Output the [x, y] coordinate of the center of the cell containing the given text.  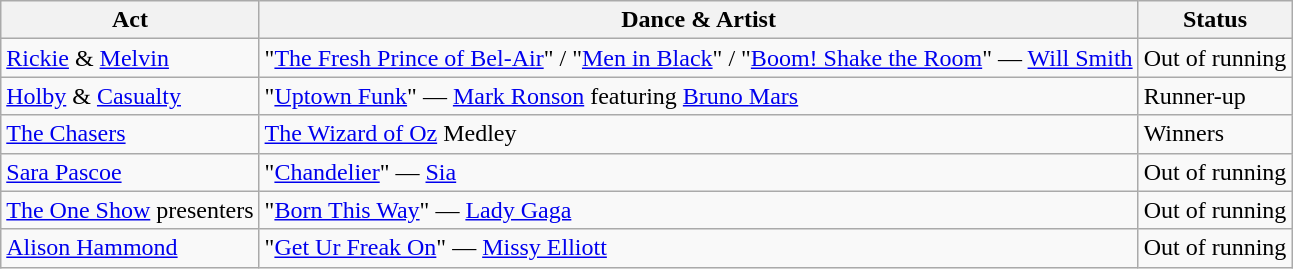
The One Show presenters [130, 210]
Dance & Artist [698, 20]
The Chasers [130, 134]
"Chandelier" — Sia [698, 172]
Winners [1215, 134]
Act [130, 20]
Runner-up [1215, 96]
"Born This Way" — Lady Gaga [698, 210]
Alison Hammond [130, 248]
"Uptown Funk" — Mark Ronson featuring Bruno Mars [698, 96]
Rickie & Melvin [130, 58]
The Wizard of Oz Medley [698, 134]
"Get Ur Freak On" — Missy Elliott [698, 248]
Sara Pascoe [130, 172]
Holby & Casualty [130, 96]
"The Fresh Prince of Bel-Air" / "Men in Black" / "Boom! Shake the Room" — Will Smith [698, 58]
Status [1215, 20]
